Pinpoint the cell where the given text exists, returning its (x, y) midpoint coordinate. 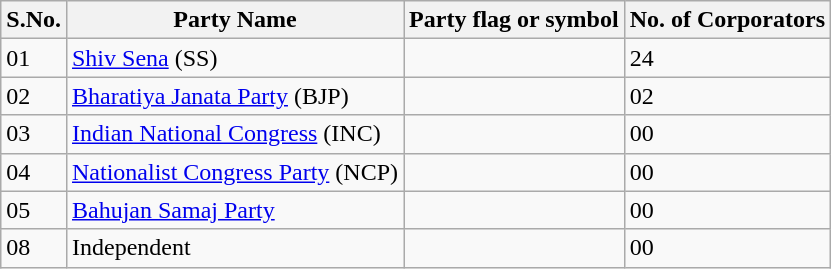
01 (34, 58)
S.No. (34, 20)
08 (34, 248)
No. of Corporators (727, 20)
Party Name (234, 20)
Independent (234, 248)
05 (34, 210)
Shiv Sena (SS) (234, 58)
04 (34, 172)
Indian National Congress (INC) (234, 134)
24 (727, 58)
Party flag or symbol (514, 20)
Bharatiya Janata Party (BJP) (234, 96)
03 (34, 134)
Nationalist Congress Party (NCP) (234, 172)
Bahujan Samaj Party (234, 210)
